Output the [X, Y] coordinate of the center of the cell containing the given text.  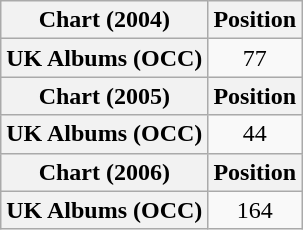
77 [255, 58]
Chart (2006) [104, 172]
Chart (2005) [104, 96]
164 [255, 210]
Chart (2004) [104, 20]
44 [255, 134]
